Determine the (X, Y) coordinate at the center of the cell enclosing the given text.  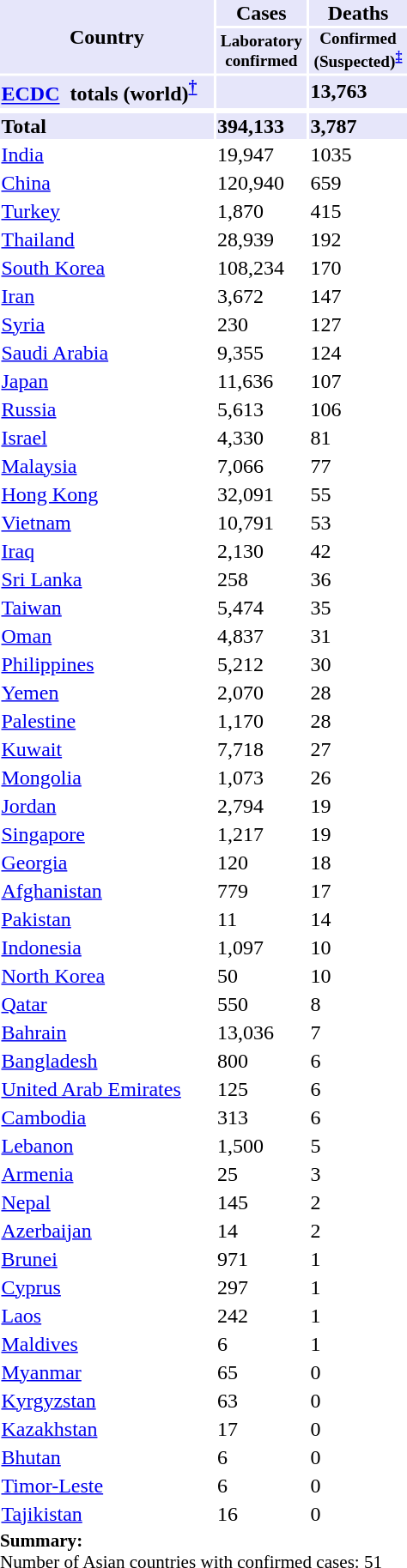
258 (261, 578)
Deaths (358, 13)
Oman (106, 635)
United Arab Emirates (106, 1088)
800 (261, 1060)
394,133 (261, 125)
Afghanistan (106, 890)
Kazakhstan (106, 1428)
Vietnam (106, 522)
5 (358, 1145)
106 (358, 409)
Georgia (106, 862)
Kyrgyzstan (106, 1400)
Israel (106, 437)
5,474 (261, 607)
Bahrain (106, 1032)
Philippines (106, 663)
550 (261, 1003)
Hong Kong (106, 493)
4,837 (261, 635)
415 (358, 210)
63 (261, 1400)
28,939 (261, 239)
31 (358, 635)
65 (261, 1371)
120 (261, 862)
2,794 (261, 805)
Yemen (106, 692)
16 (261, 1513)
36 (358, 578)
Cases (261, 13)
India (106, 154)
4,330 (261, 437)
32,091 (261, 493)
7 (358, 1032)
Sri Lanka (106, 578)
53 (358, 522)
11 (261, 918)
779 (261, 890)
5,613 (261, 409)
297 (261, 1286)
127 (358, 324)
3,672 (261, 295)
19,947 (261, 154)
242 (261, 1315)
Total (106, 125)
Pakistan (106, 918)
Jordan (106, 805)
1,500 (261, 1145)
27 (358, 748)
192 (358, 239)
Thailand (106, 239)
Palestine (106, 720)
1,870 (261, 210)
3 (358, 1173)
13,036 (261, 1032)
Tajikistan (106, 1513)
230 (261, 324)
Syria (106, 324)
Maldives (106, 1343)
1,217 (261, 833)
659 (358, 182)
Qatar (106, 1003)
1,097 (261, 947)
125 (261, 1088)
124 (358, 352)
Laboratory confirmed (261, 51)
25 (261, 1173)
Iraq (106, 550)
Laos (106, 1315)
9,355 (261, 352)
Country (106, 37)
5,212 (261, 663)
50 (261, 975)
Taiwan (106, 607)
35 (358, 607)
Azerbaijan (106, 1230)
108,234 (261, 267)
Armenia (106, 1173)
2,130 (261, 550)
1,170 (261, 720)
7,066 (261, 465)
81 (358, 437)
Saudi Arabia (106, 352)
7,718 (261, 748)
Kuwait (106, 748)
55 (358, 493)
8 (358, 1003)
Cyprus (106, 1286)
Myanmar (106, 1371)
Japan (106, 380)
30 (358, 663)
North Korea (106, 975)
South Korea (106, 267)
Bangladesh (106, 1060)
26 (358, 777)
13,763 (358, 92)
1035 (358, 154)
10,791 (261, 522)
11,636 (261, 380)
Lebanon (106, 1145)
ECDC totals (world)† (106, 92)
Malaysia (106, 465)
107 (358, 380)
Confirmed(Suspected)‡ (358, 51)
Russia (106, 409)
42 (358, 550)
Turkey (106, 210)
Indonesia (106, 947)
147 (358, 295)
Singapore (106, 833)
971 (261, 1258)
313 (261, 1117)
Brunei (106, 1258)
Nepal (106, 1202)
Cambodia (106, 1117)
Bhutan (106, 1456)
Mongolia (106, 777)
18 (358, 862)
77 (358, 465)
170 (358, 267)
145 (261, 1202)
1,073 (261, 777)
Iran (106, 295)
2,070 (261, 692)
120,940 (261, 182)
China (106, 182)
Timor-Leste (106, 1485)
3,787 (358, 125)
